From the cell containing the given text, extract its center point as [x, y] coordinate. 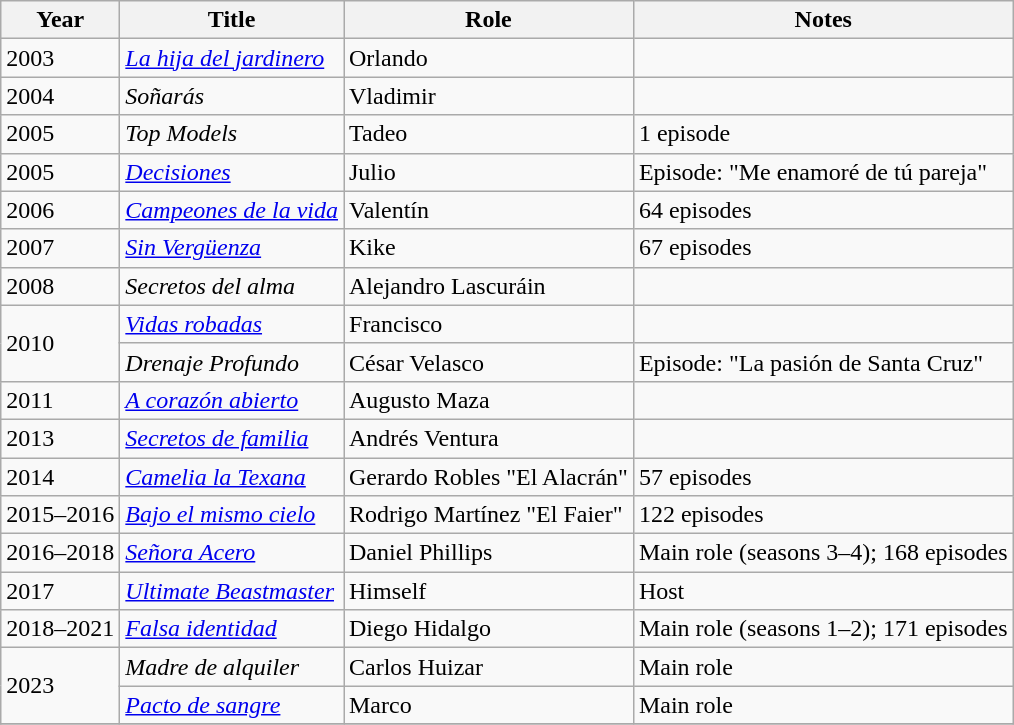
Title [232, 20]
2014 [60, 477]
Falsa identidad [232, 629]
Rodrigo Martínez "El Faier" [489, 515]
Carlos Huizar [489, 667]
2004 [60, 96]
Kike [489, 248]
Secretos de familia [232, 438]
Vladimir [489, 96]
67 episodes [823, 248]
César Velasco [489, 362]
57 episodes [823, 477]
122 episodes [823, 515]
Señora Acero [232, 553]
Soñarás [232, 96]
2015–2016 [60, 515]
2006 [60, 210]
Drenaje Profundo [232, 362]
2013 [60, 438]
Daniel Phillips [489, 553]
Host [823, 591]
Secretos del alma [232, 286]
Sin Vergüenza [232, 248]
Marco [489, 705]
Gerardo Robles "El Alacrán" [489, 477]
Vidas robadas [232, 324]
Top Models [232, 134]
Andrés Ventura [489, 438]
Madre de alquiler [232, 667]
Alejandro Lascuráin [489, 286]
Episode: "La pasión de Santa Cruz" [823, 362]
Julio [489, 172]
2016–2018 [60, 553]
64 episodes [823, 210]
Valentín [489, 210]
Year [60, 20]
2018–2021 [60, 629]
2017 [60, 591]
Francisco [489, 324]
2008 [60, 286]
A corazón abierto [232, 400]
Episode: "Me enamoré de tú pareja" [823, 172]
Ultimate Beastmaster [232, 591]
Campeones de la vida [232, 210]
Camelia la Texana [232, 477]
2003 [60, 58]
Himself [489, 591]
Decisiones [232, 172]
1 episode [823, 134]
Notes [823, 20]
Main role (seasons 1–2); 171 episodes [823, 629]
Role [489, 20]
Orlando [489, 58]
2010 [60, 343]
La hija del jardinero [232, 58]
Augusto Maza [489, 400]
Bajo el mismo cielo [232, 515]
Pacto de sangre [232, 705]
Main role (seasons 3–4); 168 episodes [823, 553]
2007 [60, 248]
Tadeo [489, 134]
2023 [60, 686]
Diego Hidalgo [489, 629]
2011 [60, 400]
